Identify which cell holds the provided text, then report its (x, y) central coordinate. 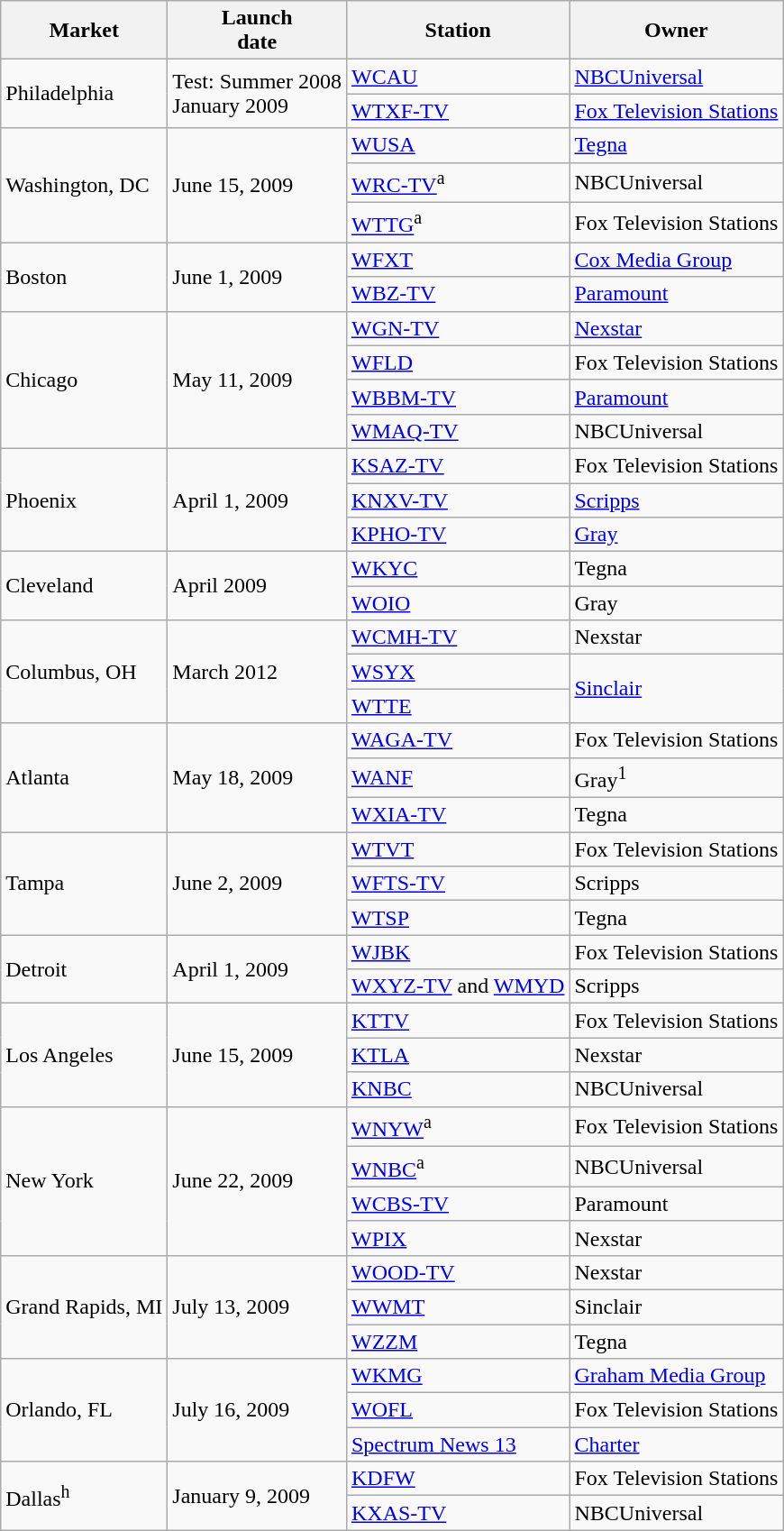
WSYX (458, 672)
January 9, 2009 (258, 1496)
KDFW (458, 1479)
WFXT (458, 260)
WFTS-TV (458, 884)
WPIX (458, 1238)
Spectrum News 13 (458, 1444)
Tampa (85, 884)
WFLD (458, 362)
WGN-TV (458, 328)
Philadelphia (85, 94)
New York (85, 1181)
WCMH-TV (458, 637)
Grand Rapids, MI (85, 1306)
KNBC (458, 1089)
May 18, 2009 (258, 777)
KPHO-TV (458, 535)
July 16, 2009 (258, 1410)
June 2, 2009 (258, 884)
KSAZ-TV (458, 465)
WTSP (458, 918)
Graham Media Group (676, 1376)
WNYWa (458, 1127)
WTXF-TV (458, 111)
WUSA (458, 145)
July 13, 2009 (258, 1306)
Charter (676, 1444)
Owner (676, 31)
WBZ-TV (458, 294)
WAGA-TV (458, 740)
KTTV (458, 1021)
Columbus, OH (85, 672)
WJBK (458, 952)
WTVT (458, 849)
WBBM-TV (458, 397)
WXIA-TV (458, 815)
WWMT (458, 1306)
April 2009 (258, 586)
Station (458, 31)
WCBS-TV (458, 1204)
Washington, DC (85, 186)
WXYZ-TV and WMYD (458, 986)
Launchdate (258, 31)
Cleveland (85, 586)
KXAS-TV (458, 1513)
KTLA (458, 1055)
WCAU (458, 77)
WOIO (458, 603)
WTTGa (458, 224)
WMAQ-TV (458, 431)
Orlando, FL (85, 1410)
Cox Media Group (676, 260)
KNXV-TV (458, 500)
WRC-TVa (458, 182)
Dallash (85, 1496)
May 11, 2009 (258, 380)
WZZM (458, 1342)
Gray1 (676, 777)
Boston (85, 277)
Market (85, 31)
WKYC (458, 569)
June 22, 2009 (258, 1181)
WOOD-TV (458, 1272)
WANF (458, 777)
Atlanta (85, 777)
WOFL (458, 1410)
Chicago (85, 380)
Test: Summer 2008January 2009 (258, 94)
WNBCa (458, 1167)
March 2012 (258, 672)
WKMG (458, 1376)
Los Angeles (85, 1055)
June 1, 2009 (258, 277)
Phoenix (85, 500)
Detroit (85, 969)
WTTE (458, 706)
